Return [x, y] of the center of cell containing provided text 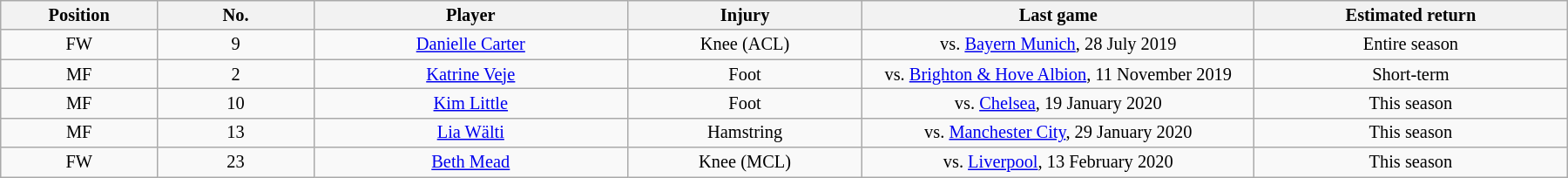
Estimated return [1411, 15]
9 [236, 44]
Danielle Carter [470, 44]
Last game [1058, 15]
vs. Manchester City, 29 January 2020 [1058, 133]
10 [236, 103]
Kim Little [470, 103]
vs. Bayern Munich, 28 July 2019 [1058, 44]
No. [236, 15]
13 [236, 133]
Katrine Veje [470, 74]
Position [79, 15]
Entire season [1411, 44]
Beth Mead [470, 162]
Player [470, 15]
23 [236, 162]
Knee (MCL) [745, 162]
Short-term [1411, 74]
Hamstring [745, 133]
2 [236, 74]
Knee (ACL) [745, 44]
vs. Brighton & Hove Albion, 11 November 2019 [1058, 74]
vs. Liverpool, 13 February 2020 [1058, 162]
Lia Wälti [470, 133]
Injury [745, 15]
vs. Chelsea, 19 January 2020 [1058, 103]
